Search for the cell housing the specified text and yield its [x, y] center coordinate. 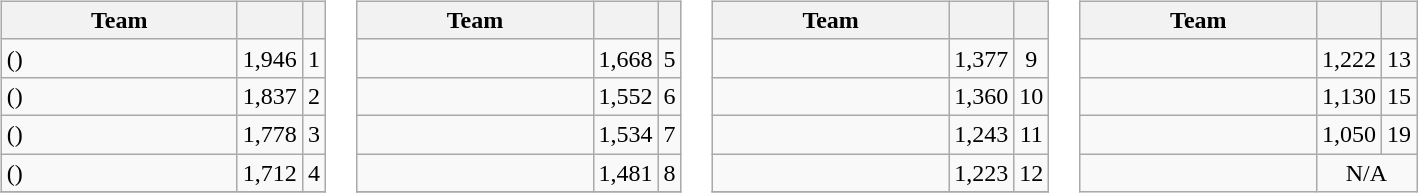
1,130 [1348, 96]
8 [670, 173]
1,223 [982, 173]
10 [1032, 96]
15 [1398, 96]
1,668 [626, 58]
5 [670, 58]
1,243 [982, 134]
1,837 [270, 96]
1,050 [1348, 134]
1,712 [270, 173]
19 [1398, 134]
9 [1032, 58]
1 [314, 58]
2 [314, 96]
1,534 [626, 134]
11 [1032, 134]
1,481 [626, 173]
4 [314, 173]
1,946 [270, 58]
1,778 [270, 134]
6 [670, 96]
13 [1398, 58]
3 [314, 134]
1,552 [626, 96]
1,222 [1348, 58]
N/A [1366, 173]
12 [1032, 173]
1,360 [982, 96]
1,377 [982, 58]
7 [670, 134]
